Return (X, Y) of the center of cell containing provided text 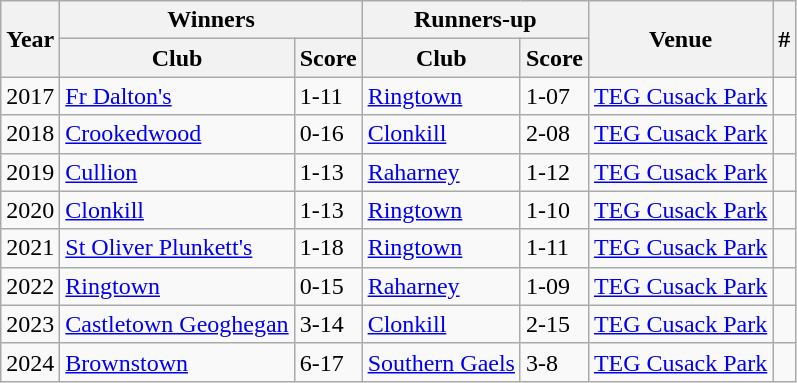
Fr Dalton's (177, 96)
2020 (30, 210)
0-16 (328, 134)
Runners-up (475, 20)
Brownstown (177, 362)
0-15 (328, 286)
2018 (30, 134)
Venue (680, 39)
# (784, 39)
3-8 (554, 362)
2021 (30, 248)
1-10 (554, 210)
2-08 (554, 134)
Winners (211, 20)
Southern Gaels (441, 362)
Castletown Geoghegan (177, 324)
St Oliver Plunkett's (177, 248)
1-07 (554, 96)
2019 (30, 172)
2017 (30, 96)
6-17 (328, 362)
2-15 (554, 324)
1-09 (554, 286)
Crookedwood (177, 134)
Year (30, 39)
1-18 (328, 248)
Cullion (177, 172)
3-14 (328, 324)
2024 (30, 362)
2022 (30, 286)
2023 (30, 324)
1-12 (554, 172)
